Extract the [x, y] coordinate from the center of the cell holding the provided text.  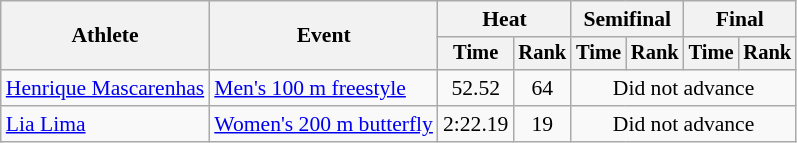
Women's 200 m butterfly [324, 124]
Event [324, 36]
Lia Lima [106, 124]
Final [740, 19]
64 [542, 88]
Heat [504, 19]
19 [542, 124]
Athlete [106, 36]
52.52 [476, 88]
2:22.19 [476, 124]
Henrique Mascarenhas [106, 88]
Men's 100 m freestyle [324, 88]
Semifinal [627, 19]
